Scan for the cell matching the given text and deliver its (x, y) coordinate at center. 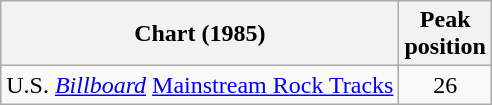
Chart (1985) (200, 34)
26 (445, 85)
U.S. Billboard Mainstream Rock Tracks (200, 85)
Peakposition (445, 34)
